Return the [X, Y] coordinate for the center point of the cell that contains the specified text.  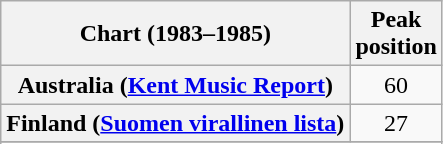
Australia (Kent Music Report) [176, 85]
Peakposition [396, 34]
Chart (1983–1985) [176, 34]
Finland (Suomen virallinen lista) [176, 123]
60 [396, 85]
27 [396, 123]
